Detect which cell encompasses the target text, then output its (x, y) center coordinate. 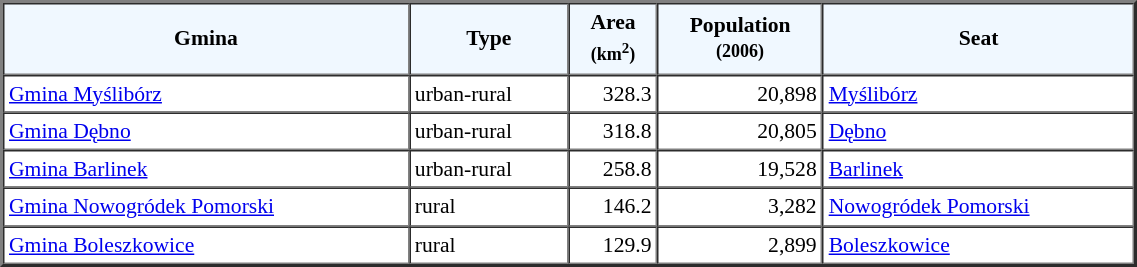
Type (489, 38)
Boleszkowice (979, 245)
Nowogródek Pomorski (979, 207)
Population(2006) (740, 38)
Gmina Barlinek (206, 169)
318.8 (614, 131)
Barlinek (979, 169)
328.3 (614, 93)
Gmina (206, 38)
Dębno (979, 131)
Gmina Dębno (206, 131)
258.8 (614, 169)
19,528 (740, 169)
Seat (979, 38)
129.9 (614, 245)
Myślibórz (979, 93)
Gmina Nowogródek Pomorski (206, 207)
Gmina Boleszkowice (206, 245)
Gmina Myślibórz (206, 93)
146.2 (614, 207)
20,898 (740, 93)
20,805 (740, 131)
Area(km2) (614, 38)
3,282 (740, 207)
2,899 (740, 245)
